For the text-containing cell, return its midpoint in (X, Y) coordinate format. 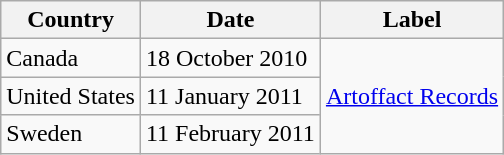
11 February 2011 (230, 134)
Date (230, 20)
Artoffact Records (412, 96)
Label (412, 20)
11 January 2011 (230, 96)
Sweden (71, 134)
Canada (71, 58)
Country (71, 20)
18 October 2010 (230, 58)
United States (71, 96)
